Output the [X, Y] coordinate of the center of the cell containing the given text.  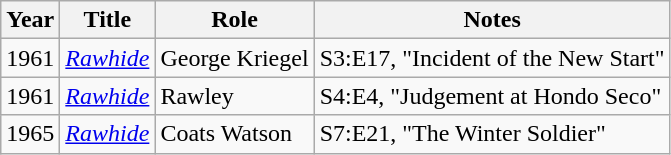
Notes [492, 20]
Coats Watson [234, 134]
S4:E4, "Judgement at Hondo Seco" [492, 96]
George Kriegel [234, 58]
Rawley [234, 96]
Title [108, 20]
Role [234, 20]
S7:E21, "The Winter Soldier" [492, 134]
1965 [30, 134]
S3:E17, "Incident of the New Start" [492, 58]
Year [30, 20]
